Output the [X, Y] coordinate of the center of the cell containing the given text.  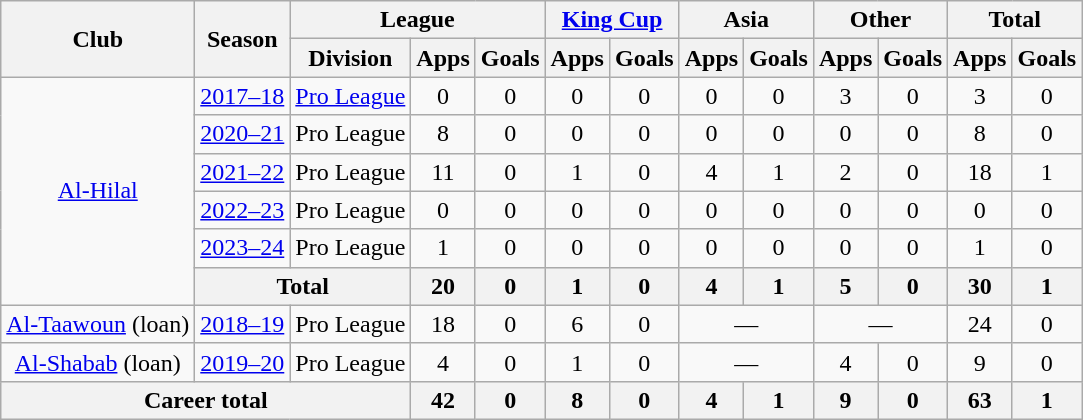
2018–19 [242, 324]
2019–20 [242, 362]
20 [443, 286]
2021–22 [242, 172]
Season [242, 39]
2 [845, 172]
King Cup [612, 20]
Al-Hilal [98, 191]
League [418, 20]
Other [880, 20]
2022–23 [242, 210]
24 [980, 324]
Division [350, 58]
63 [980, 400]
Career total [206, 400]
Club [98, 39]
5 [845, 286]
6 [577, 324]
30 [980, 286]
2020–21 [242, 134]
Al-Taawoun (loan) [98, 324]
2017–18 [242, 96]
11 [443, 172]
Asia [746, 20]
Al-Shabab (loan) [98, 362]
2023–24 [242, 248]
42 [443, 400]
